Search for the cell housing the specified text and yield its (X, Y) center coordinate. 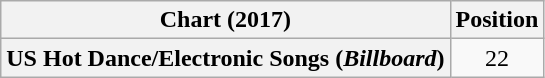
US Hot Dance/Electronic Songs (Billboard) (226, 58)
22 (497, 58)
Chart (2017) (226, 20)
Position (497, 20)
